Identify which cell holds the provided text, then report its (X, Y) central coordinate. 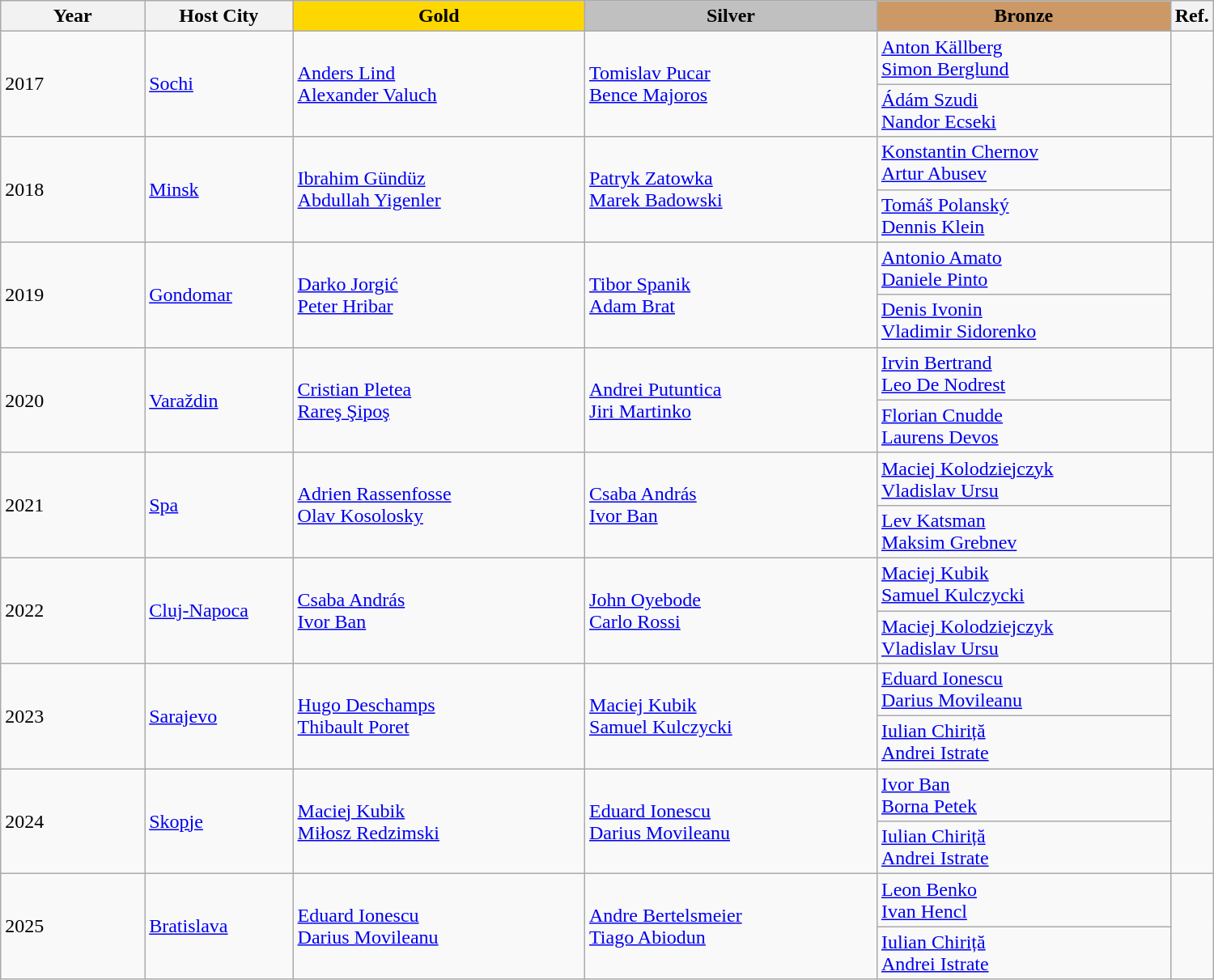
Year (73, 16)
Spa (219, 505)
2024 (73, 821)
Tomislav Pucar Bence Majoros (732, 84)
Cristian Pletea Rareş Şipoş (439, 400)
John Oyebode Carlo Rossi (732, 610)
Bratislava (219, 927)
2023 (73, 716)
Minsk (219, 189)
Antonio Amato Daniele Pinto (1023, 269)
Silver (732, 16)
2021 (73, 505)
Darko Jorgić Peter Hribar (439, 295)
Andre Bertelsmeier Tiago Abiodun (732, 927)
Skopje (219, 821)
Hugo Deschamps Thibault Poret (439, 716)
Sarajevo (219, 716)
Ádám Szudi Nandor Ecseki (1023, 110)
Anders Lind Alexander Valuch (439, 84)
Varaždin (219, 400)
2020 (73, 400)
Konstantin Chernov Artur Abusev (1023, 163)
Gold (439, 16)
2017 (73, 84)
Gondomar (219, 295)
Leon Benko Ivan Hencl (1023, 900)
Tomáš Polanský Dennis Klein (1023, 215)
Ibrahim Gündüz Abdullah Yigenler (439, 189)
2019 (73, 295)
Denis Ivonin Vladimir Sidorenko (1023, 320)
Tibor Spanik Adam Brat (732, 295)
2018 (73, 189)
Sochi (219, 84)
Maciej Kubik Miłosz Redzimski (439, 821)
Ivor Ban Borna Petek (1023, 795)
Patryk Zatowka Marek Badowski (732, 189)
Florian Cnudde Laurens Devos (1023, 426)
2022 (73, 610)
Anton Källberg Simon Berglund (1023, 58)
Bronze (1023, 16)
2025 (73, 927)
Andrei Putuntica Jiri Martinko (732, 400)
Lev Katsman Maksim Grebnev (1023, 531)
Ref. (1191, 16)
Adrien Rassenfosse Olav Kosolosky (439, 505)
Cluj-Napoca (219, 610)
Host City (219, 16)
Irvin Bertrand Leo De Nodrest (1023, 374)
